Capture the cell that displays the provided text and extract its [X, Y] central coordinate. 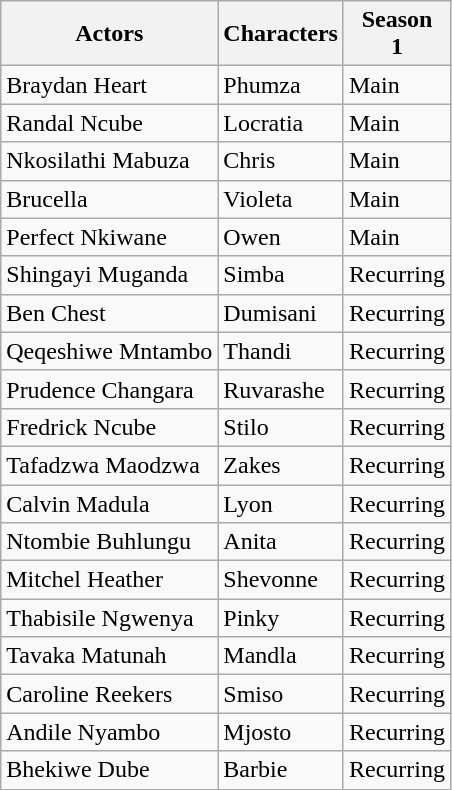
Simba [281, 275]
Shevonne [281, 580]
Qeqeshiwe Mntambo [110, 351]
Mjosto [281, 732]
Violeta [281, 199]
Caroline Reekers [110, 694]
Ntombie Buhlungu [110, 542]
Perfect Nkiwane [110, 237]
Randal Ncube [110, 123]
Anita [281, 542]
Tavaka Matunah [110, 656]
Brucella [110, 199]
Smiso [281, 694]
Owen [281, 237]
Chris [281, 161]
Thandi [281, 351]
Calvin Madula [110, 503]
Ruvarashe [281, 389]
Prudence Changara [110, 389]
Andile Nyambo [110, 732]
Dumisani [281, 313]
Phumza [281, 85]
Lyon [281, 503]
Characters [281, 34]
Pinky [281, 618]
Braydan Heart [110, 85]
Barbie [281, 770]
Fredrick Ncube [110, 427]
Locratia [281, 123]
Nkosilathi Mabuza [110, 161]
Mitchel Heather [110, 580]
Stilo [281, 427]
Season1 [396, 34]
Shingayi Muganda [110, 275]
Ben Chest [110, 313]
Actors [110, 34]
Thabisile Ngwenya [110, 618]
Mandla [281, 656]
Zakes [281, 465]
Bhekiwe Dube [110, 770]
Tafadzwa Maodzwa [110, 465]
